Identify which cell holds the provided text, then report its (x, y) central coordinate. 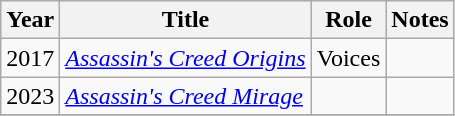
Role (348, 20)
Year (30, 20)
2017 (30, 58)
Assassin's Creed Mirage (186, 96)
Notes (420, 20)
Assassin's Creed Origins (186, 58)
Voices (348, 58)
Title (186, 20)
2023 (30, 96)
